Find where the given text appears and provide that cell's center as [X, Y] coordinate. 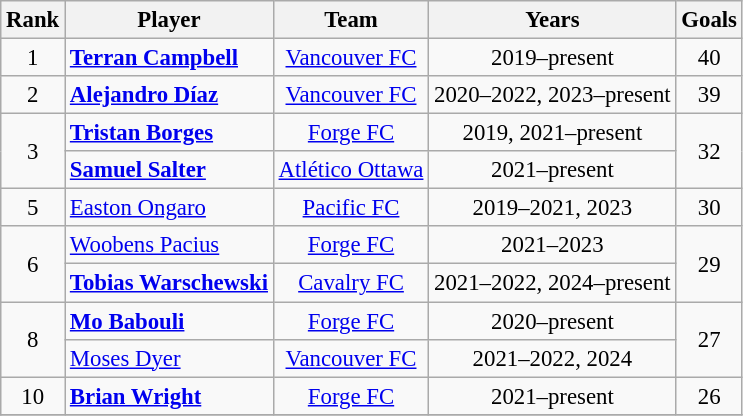
Brian Wright [170, 396]
Goals [709, 20]
26 [709, 396]
39 [709, 95]
5 [33, 208]
Pacific FC [350, 208]
Years [552, 20]
40 [709, 58]
10 [33, 396]
Player [170, 20]
3 [33, 152]
Cavalry FC [350, 283]
2020–present [552, 321]
Atlético Ottawa [350, 170]
2019, 2021–present [552, 133]
2021–2022, 2024 [552, 358]
30 [709, 208]
Mo Babouli [170, 321]
Terran Campbell [170, 58]
Rank [33, 20]
2021–2023 [552, 245]
1 [33, 58]
6 [33, 264]
Samuel Salter [170, 170]
27 [709, 340]
Tobias Warschewski [170, 283]
2020–2022, 2023–present [552, 95]
29 [709, 264]
Moses Dyer [170, 358]
Easton Ongaro [170, 208]
2 [33, 95]
2019–2021, 2023 [552, 208]
Alejandro Díaz [170, 95]
Woobens Pacius [170, 245]
8 [33, 340]
Team [350, 20]
2021–2022, 2024–present [552, 283]
Tristan Borges [170, 133]
32 [709, 152]
2019–present [552, 58]
